Scan for the cell matching the given text and deliver its [X, Y] coordinate at center. 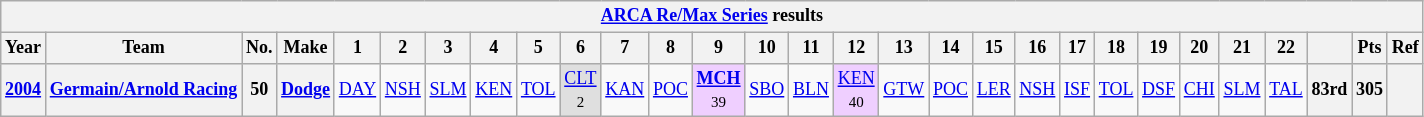
Germain/Arnold Racing [143, 90]
18 [1116, 48]
19 [1159, 48]
11 [812, 48]
DSF [1159, 90]
8 [671, 48]
SBO [767, 90]
KEN40 [856, 90]
305 [1370, 90]
Year [24, 48]
2004 [24, 90]
CLT2 [580, 90]
12 [856, 48]
LER [994, 90]
1 [357, 48]
ARCA Re/Max Series results [712, 16]
2 [402, 48]
17 [1078, 48]
7 [625, 48]
Ref [1405, 48]
16 [1038, 48]
Make [306, 48]
83rd [1330, 90]
13 [904, 48]
Team [143, 48]
10 [767, 48]
4 [494, 48]
KEN [494, 90]
3 [448, 48]
BLN [812, 90]
ISF [1078, 90]
5 [538, 48]
Pts [1370, 48]
50 [260, 90]
21 [1242, 48]
15 [994, 48]
20 [1199, 48]
KAN [625, 90]
Dodge [306, 90]
6 [580, 48]
MCH39 [718, 90]
TAL [1286, 90]
DAY [357, 90]
No. [260, 48]
GTW [904, 90]
CHI [1199, 90]
9 [718, 48]
22 [1286, 48]
14 [951, 48]
